Locate the cell with the specified text and output its (x, y) center coordinate. 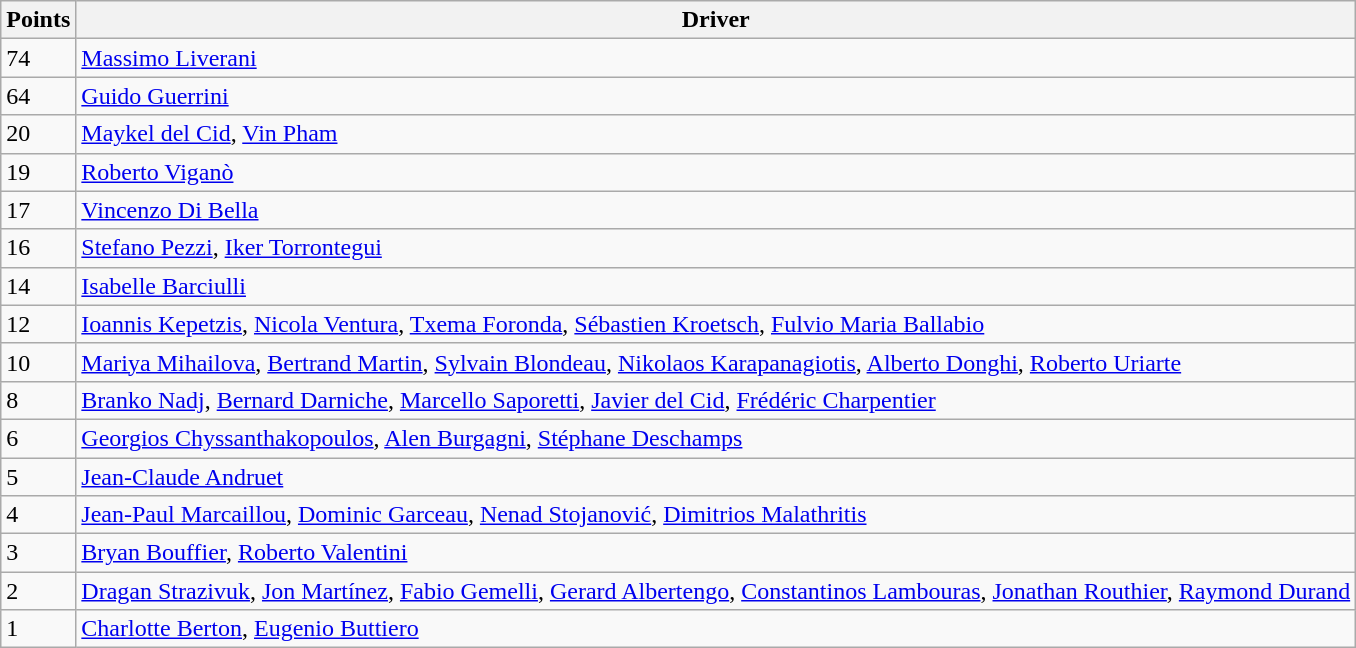
Jean-Claude Andruet (716, 477)
Jean-Paul Marcaillou, Dominic Garceau, Nenad Stojanović, Dimitrios Malathritis (716, 515)
74 (38, 58)
Maykel del Cid, Vin Pham (716, 134)
10 (38, 362)
20 (38, 134)
3 (38, 553)
Guido Guerrini (716, 96)
1 (38, 629)
19 (38, 172)
16 (38, 248)
Dragan Strazivuk, Jon Martínez, Fabio Gemelli, Gerard Albertengo, Constantinos Lambouras, Jonathan Routhier, Raymond Durand (716, 591)
Georgios Chyssanthakopoulos, Alen Burgagni, Stéphane Deschamps (716, 438)
Driver (716, 20)
Points (38, 20)
Massimo Liverani (716, 58)
4 (38, 515)
2 (38, 591)
14 (38, 286)
64 (38, 96)
Ioannis Kepetzis, Nicola Ventura, Txema Foronda, Sébastien Kroetsch, Fulvio Maria Ballabio (716, 324)
Roberto Viganò (716, 172)
6 (38, 438)
8 (38, 400)
Vincenzo Di Bella (716, 210)
Isabelle Barciulli (716, 286)
12 (38, 324)
Mariya Mihailova, Bertrand Martin, Sylvain Blondeau, Nikolaos Karapanagiotis, Alberto Donghi, Roberto Uriarte (716, 362)
Stefano Pezzi, Iker Torrontegui (716, 248)
Charlotte Berton, Eugenio Buttiero (716, 629)
Branko Nadj, Bernard Darniche, Marcello Saporetti, Javier del Cid, Frédéric Charpentier (716, 400)
17 (38, 210)
Bryan Bouffier, Roberto Valentini (716, 553)
5 (38, 477)
